Provide the (x, y) coordinate of the cell's center where the given text is located.  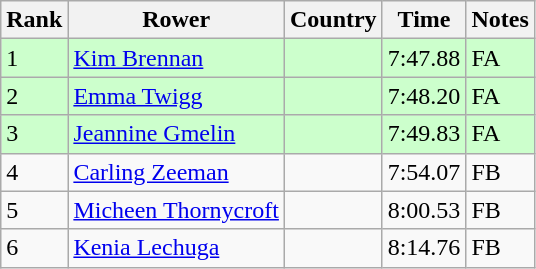
7:49.83 (424, 134)
Time (424, 20)
Micheen Thornycroft (176, 210)
3 (34, 134)
Kim Brennan (176, 58)
8:00.53 (424, 210)
Notes (500, 20)
7:54.07 (424, 172)
Emma Twigg (176, 96)
1 (34, 58)
Country (333, 20)
7:47.88 (424, 58)
Carling Zeeman (176, 172)
2 (34, 96)
5 (34, 210)
4 (34, 172)
Rank (34, 20)
Jeannine Gmelin (176, 134)
8:14.76 (424, 248)
7:48.20 (424, 96)
Rower (176, 20)
6 (34, 248)
Kenia Lechuga (176, 248)
